Identify which cell holds the provided text, then report its [X, Y] central coordinate. 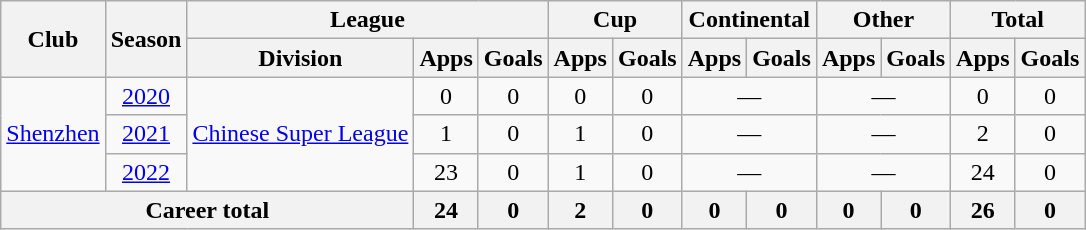
Cup [615, 20]
Continental [749, 20]
Division [300, 58]
League [368, 20]
2022 [146, 172]
Career total [208, 210]
Season [146, 39]
Other [883, 20]
Chinese Super League [300, 134]
2020 [146, 96]
Shenzhen [53, 134]
Total [1018, 20]
Club [53, 39]
2021 [146, 134]
23 [446, 172]
26 [983, 210]
